Identify which cell holds the provided text, then report its [X, Y] central coordinate. 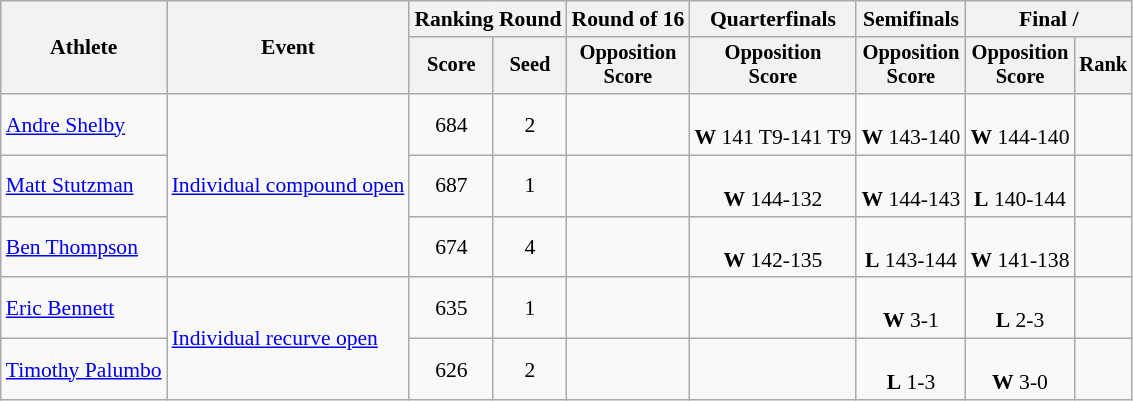
W 142-135 [772, 248]
Athlete [84, 48]
W 141 T9-141 T9 [772, 124]
Seed [530, 66]
674 [451, 248]
L 2-3 [1020, 308]
W 144-132 [772, 186]
Individual compound open [288, 186]
W 144-140 [1020, 124]
W 141-138 [1020, 248]
L 140-144 [1020, 186]
Score [451, 66]
Ranking Round [488, 19]
Matt Stutzman [84, 186]
687 [451, 186]
626 [451, 370]
W 143-140 [910, 124]
Semifinals [910, 19]
L 143-144 [910, 248]
Eric Bennett [84, 308]
L 1-3 [910, 370]
W 3-0 [1020, 370]
W 3-1 [910, 308]
Andre Shelby [84, 124]
Individual recurve open [288, 339]
Quarterfinals [772, 19]
Rank [1104, 66]
635 [451, 308]
Ben Thompson [84, 248]
W 144-143 [910, 186]
Round of 16 [628, 19]
Final / [1048, 19]
Event [288, 48]
4 [530, 248]
Timothy Palumbo [84, 370]
684 [451, 124]
